Search for the cell housing the specified text and yield its [X, Y] center coordinate. 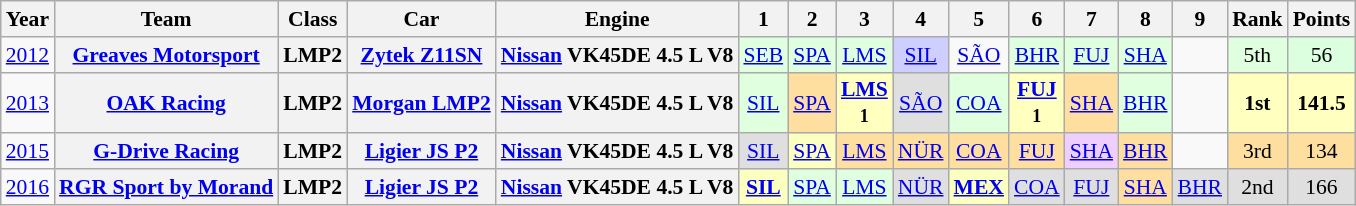
Year [28, 19]
2016 [28, 187]
Rank [1258, 19]
3 [864, 19]
4 [921, 19]
LMS1 [864, 102]
Class [312, 19]
3rd [1258, 152]
1st [1258, 102]
FUJ1 [1037, 102]
Team [166, 19]
Points [1322, 19]
5 [979, 19]
G-Drive Racing [166, 152]
2 [812, 19]
1 [763, 19]
7 [1092, 19]
2013 [28, 102]
166 [1322, 187]
MEX [979, 187]
2nd [1258, 187]
Morgan LMP2 [422, 102]
6 [1037, 19]
8 [1146, 19]
SEB [763, 55]
RGR Sport by Morand [166, 187]
Greaves Motorsport [166, 55]
2012 [28, 55]
56 [1322, 55]
141.5 [1322, 102]
Car [422, 19]
OAK Racing [166, 102]
134 [1322, 152]
Engine [618, 19]
9 [1200, 19]
Zytek Z11SN [422, 55]
5th [1258, 55]
2015 [28, 152]
